Find where the given text appears and provide that cell's center as [X, Y] coordinate. 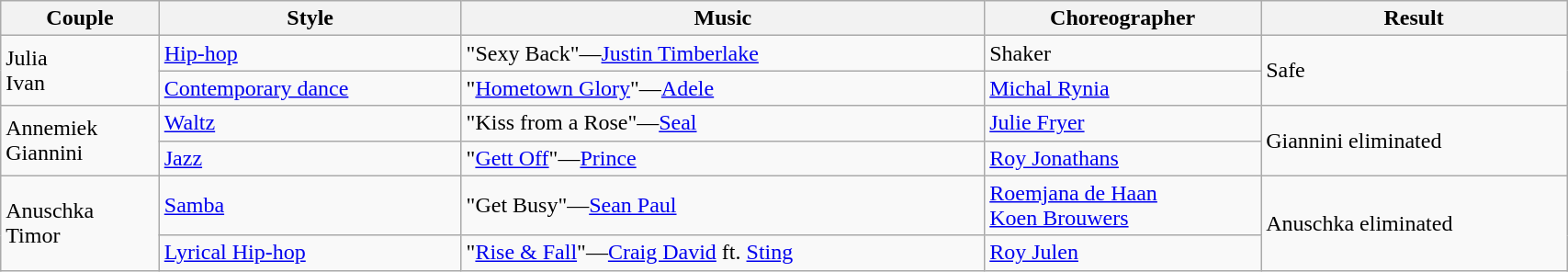
Roemjana de HaanKoen Brouwers [1122, 206]
"Get Busy"—Sean Paul [723, 206]
Michal Rynia [1122, 88]
Roy Julen [1122, 253]
Hip-hop [310, 53]
Samba [310, 206]
Jazz [310, 158]
Waltz [310, 123]
"Sexy Back"—Justin Timberlake [723, 53]
Roy Jonathans [1122, 158]
Safe [1415, 71]
Shaker [1122, 53]
"Kiss from a Rose"—Seal [723, 123]
Contemporary dance [310, 88]
Lyrical Hip-hop [310, 253]
Result [1415, 18]
AnuschkaTimor [80, 222]
Couple [80, 18]
"Hometown Glory"—Adele [723, 88]
Giannini eliminated [1415, 141]
JuliaIvan [80, 71]
Music [723, 18]
Choreographer [1122, 18]
AnnemiekGiannini [80, 141]
Julie Fryer [1122, 123]
Anuschka eliminated [1415, 222]
Style [310, 18]
"Gett Off"—Prince [723, 158]
"Rise & Fall"—Craig David ft. Sting [723, 253]
